Provide the (X, Y) coordinate of the cell's center where the given text is located.  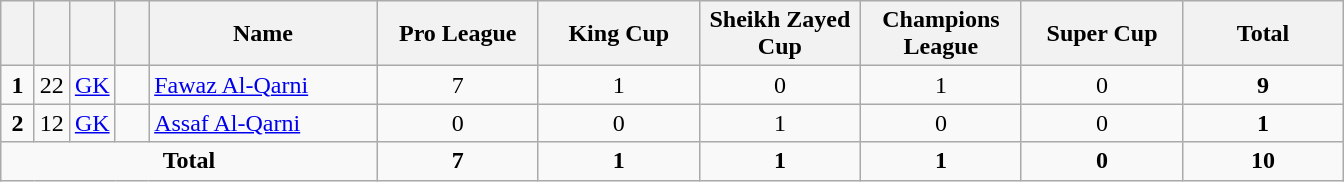
Name (264, 34)
2 (18, 123)
King Cup (618, 34)
Super Cup (1102, 34)
9 (1264, 85)
Pro League (458, 34)
Champions League (940, 34)
10 (1264, 161)
Sheikh Zayed Cup (780, 34)
22 (52, 85)
Fawaz Al-Qarni (264, 85)
Assaf Al-Qarni (264, 123)
12 (52, 123)
